Capture the cell that displays the provided text and extract its (x, y) central coordinate. 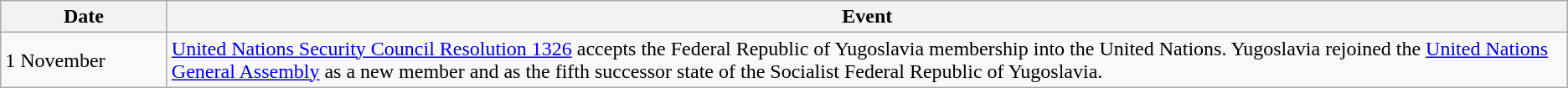
Event (867, 17)
1 November (84, 60)
Date (84, 17)
